Provide the [x, y] coordinate of the cell's center where the given text is located.  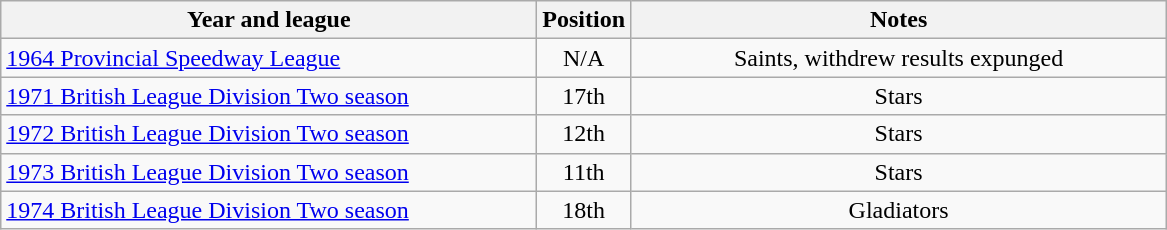
12th [584, 134]
1964 Provincial Speedway League [269, 58]
1972 British League Division Two season [269, 134]
17th [584, 96]
18th [584, 210]
N/A [584, 58]
11th [584, 172]
Year and league [269, 20]
1971 British League Division Two season [269, 96]
1974 British League Division Two season [269, 210]
Position [584, 20]
1973 British League Division Two season [269, 172]
Notes [899, 20]
Saints, withdrew results expunged [899, 58]
Gladiators [899, 210]
